Output the (x, y) coordinate of the center of the cell containing the given text.  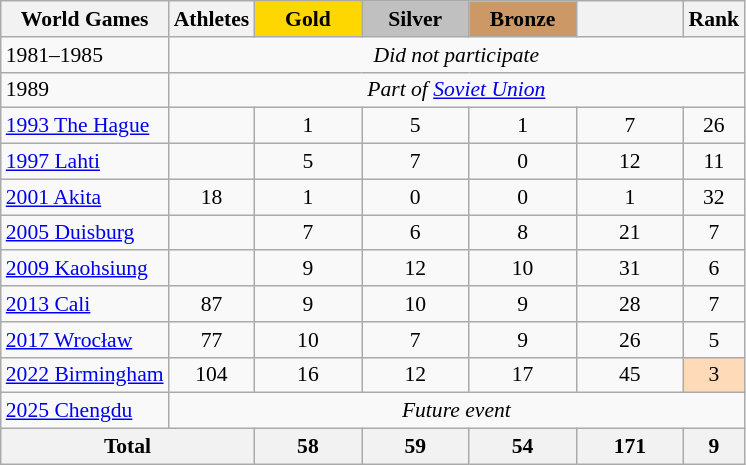
2013 Cali (85, 304)
World Games (85, 19)
16 (308, 375)
104 (212, 375)
11 (714, 162)
3 (714, 375)
17 (522, 375)
32 (714, 197)
45 (630, 375)
18 (212, 197)
171 (630, 447)
2001 Akita (85, 197)
Rank (714, 19)
1981–1985 (85, 55)
77 (212, 340)
8 (522, 233)
1989 (85, 90)
Gold (308, 19)
Bronze (522, 19)
Did not participate (456, 55)
2009 Kaohsiung (85, 269)
58 (308, 447)
59 (416, 447)
Silver (416, 19)
54 (522, 447)
Part of Soviet Union (456, 90)
Total (128, 447)
1993 The Hague (85, 126)
2005 Duisburg (85, 233)
28 (630, 304)
2025 Chengdu (85, 411)
87 (212, 304)
21 (630, 233)
2022 Birmingham (85, 375)
1997 Lahti (85, 162)
Athletes (212, 19)
31 (630, 269)
Future event (456, 411)
2017 Wrocław (85, 340)
